Capture the cell that displays the provided text and extract its (X, Y) central coordinate. 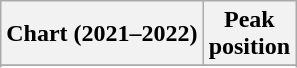
Chart (2021–2022) (102, 34)
Peakposition (249, 34)
